Detect which cell encompasses the target text, then output its [X, Y] center coordinate. 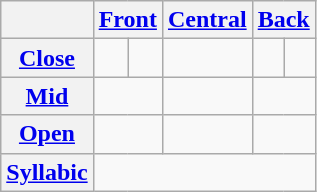
Mid [47, 96]
Syllabic [47, 172]
Back [284, 20]
Central [207, 20]
Front [128, 20]
Open [47, 134]
Close [47, 58]
